Locate the cell with the specified text and output its (x, y) center coordinate. 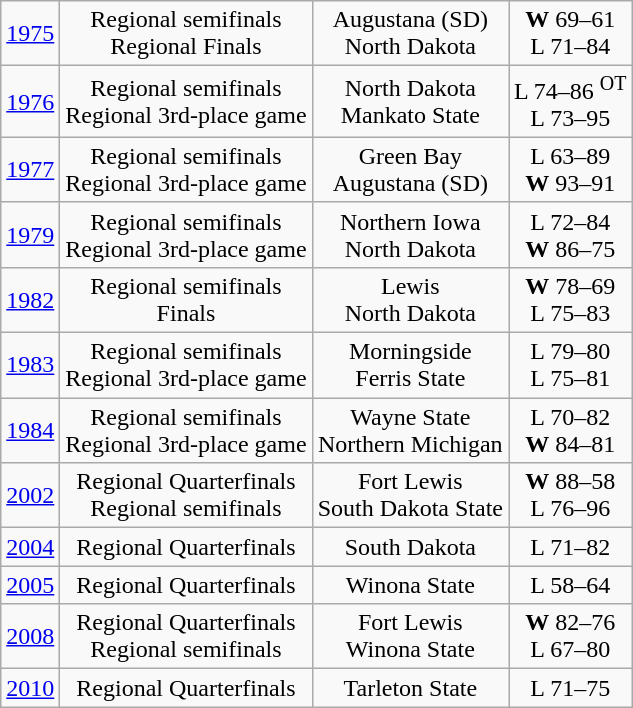
MorningsideFerris State (410, 366)
Wayne StateNorthern Michigan (410, 430)
2005 (30, 585)
1976 (30, 102)
1983 (30, 366)
W 82–76L 67–80 (570, 636)
Fort LewisSouth Dakota State (410, 496)
L 72–84W 86–75 (570, 234)
L 79–80L 75–81 (570, 366)
1979 (30, 234)
L 74–86 OTL 73–95 (570, 102)
1982 (30, 300)
2002 (30, 496)
North DakotaMankato State (410, 102)
Northern IowaNorth Dakota (410, 234)
South Dakota (410, 547)
L 58–64 (570, 585)
L 63–89W 93–91 (570, 170)
L 71–75 (570, 688)
Regional semifinalsFinals (186, 300)
L 70–82W 84–81 (570, 430)
Winona State (410, 585)
2008 (30, 636)
Augustana (SD)North Dakota (410, 34)
W 78–69L 75–83 (570, 300)
L 71–82 (570, 547)
Tarleton State (410, 688)
2004 (30, 547)
Regional semifinalsRegional Finals (186, 34)
1977 (30, 170)
1984 (30, 430)
W 69–61L 71–84 (570, 34)
Green BayAugustana (SD) (410, 170)
LewisNorth Dakota (410, 300)
2010 (30, 688)
Fort LewisWinona State (410, 636)
1975 (30, 34)
W 88–58L 76–96 (570, 496)
